From the cell containing the given text, extract its center point as [X, Y] coordinate. 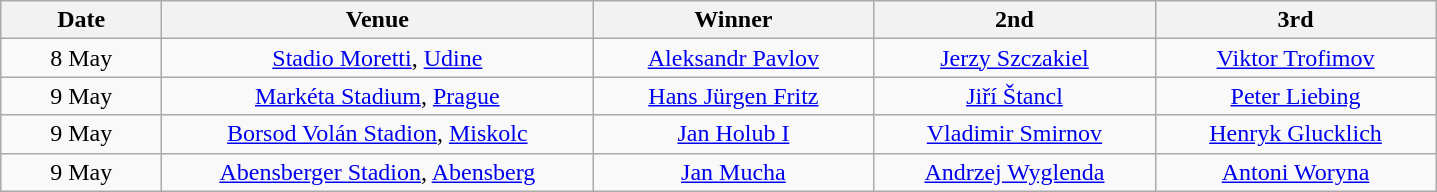
Henryk Glucklich [1296, 134]
Stadio Moretti, Udine [378, 58]
Winner [734, 20]
Jerzy Szczakiel [1014, 58]
Venue [378, 20]
Andrzej Wyglenda [1014, 172]
Antoni Woryna [1296, 172]
Viktor Trofimov [1296, 58]
Jan Mucha [734, 172]
Jiří Štancl [1014, 96]
2nd [1014, 20]
Markéta Stadium, Prague [378, 96]
Date [82, 20]
Aleksandr Pavlov [734, 58]
3rd [1296, 20]
Abensberger Stadion, Abensberg [378, 172]
8 May [82, 58]
Peter Liebing [1296, 96]
Vladimir Smirnov [1014, 134]
Jan Holub I [734, 134]
Hans Jürgen Fritz [734, 96]
Borsod Volán Stadion, Miskolc [378, 134]
